Determine the [X, Y] coordinate at the center of the cell enclosing the given text.  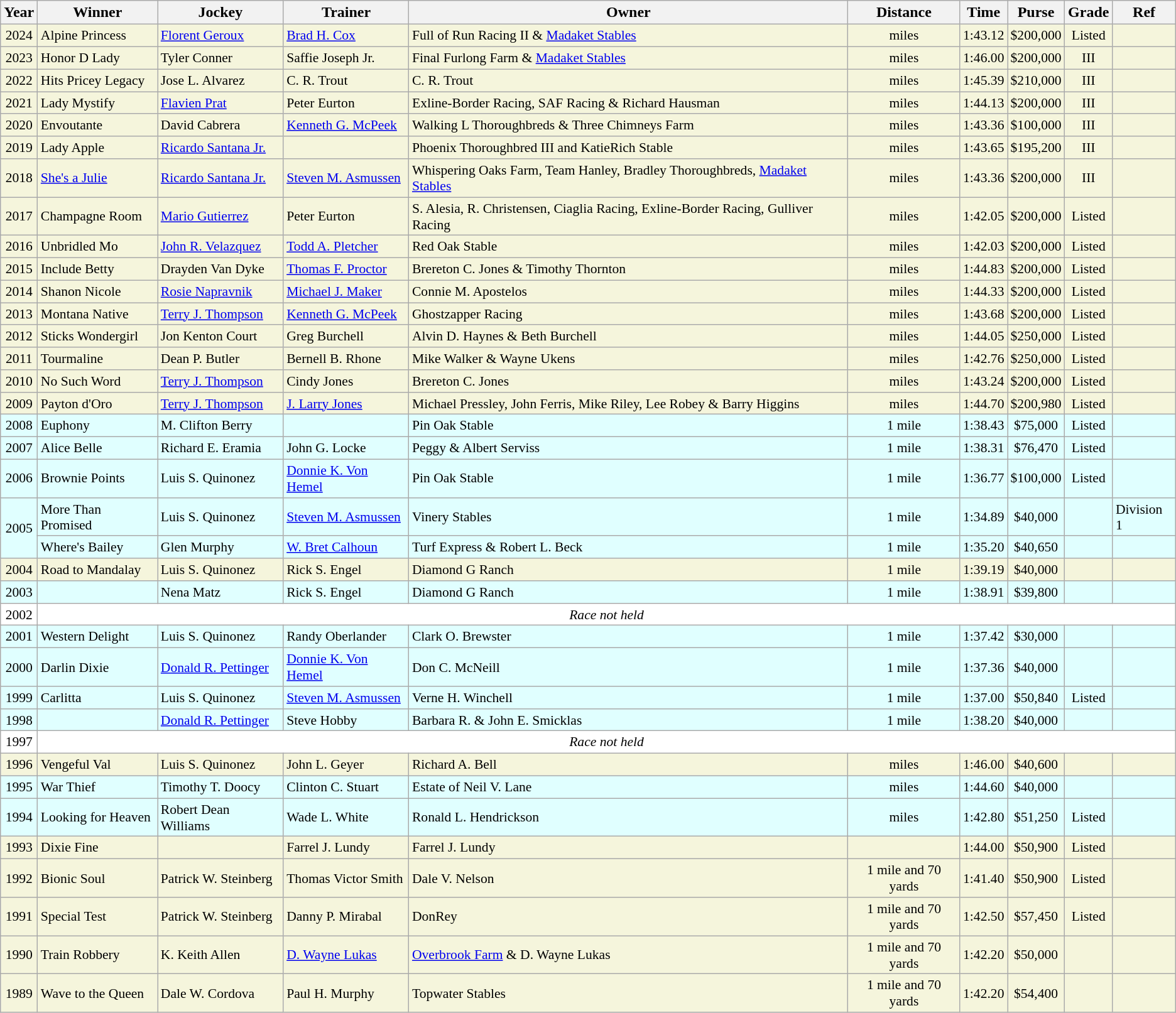
Purse [1037, 13]
1998 [19, 720]
Western Delight [98, 637]
Brownie Points [98, 479]
1:34.89 [984, 516]
$40,650 [1037, 547]
Jockey [220, 13]
1:44.60 [984, 787]
Darlin Dixie [98, 667]
1:42.05 [984, 216]
Vengeful Val [98, 764]
Hits Pricey Legacy [98, 80]
2022 [19, 80]
1:42.50 [984, 917]
Flavien Prat [220, 103]
$200,980 [1037, 403]
Dixie Fine [98, 848]
2020 [19, 125]
2012 [19, 336]
Nena Matz [220, 592]
Alvin D. Haynes & Beth Burchell [628, 336]
Exline-Border Racing, SAF Racing & Richard Hausman [628, 103]
1992 [19, 878]
1:43.12 [984, 36]
Train Robbery [98, 955]
J. Larry Jones [346, 403]
1:42.76 [984, 359]
1999 [19, 698]
2015 [19, 269]
Time [984, 13]
1:37.36 [984, 667]
Jon Kenton Court [220, 336]
2000 [19, 667]
Greg Burchell [346, 336]
Winner [98, 13]
Florent Geroux [220, 36]
Where's Bailey [98, 547]
2008 [19, 426]
Don C. McNeill [628, 667]
1995 [19, 787]
Mike Walker & Wayne Ukens [628, 359]
Unbridled Mo [98, 247]
1:44.13 [984, 103]
2005 [19, 528]
Clinton C. Stuart [346, 787]
Brereton C. Jones [628, 381]
2024 [19, 36]
Red Oak Stable [628, 247]
$195,200 [1037, 148]
Special Test [98, 917]
John R. Velazquez [220, 247]
Carlitta [98, 698]
Overbrook Farm & D. Wayne Lukas [628, 955]
$57,450 [1037, 917]
Thomas Victor Smith [346, 878]
Bionic Soul [98, 878]
War Thief [98, 787]
2016 [19, 247]
2023 [19, 58]
Ref [1144, 13]
2011 [19, 359]
1:38.91 [984, 592]
$54,400 [1037, 994]
Grade [1089, 13]
Dean P. Butler [220, 359]
1994 [19, 818]
Ronald L. Hendrickson [628, 818]
W. Bret Calhoun [346, 547]
Trainer [346, 13]
$30,000 [1037, 637]
Brad H. Cox [346, 36]
Steve Hobby [346, 720]
Jose L. Alvarez [220, 80]
1:42.80 [984, 818]
Shanon Nicole [98, 291]
Michael Pressley, John Ferris, Mike Riley, Lee Robey & Barry Higgins [628, 403]
Richard E. Eramia [220, 448]
1:37.00 [984, 698]
Lady Mystify [98, 103]
1:35.20 [984, 547]
$75,000 [1037, 426]
1:44.00 [984, 848]
$50,840 [1037, 698]
2010 [19, 381]
Tyler Conner [220, 58]
1:43.24 [984, 381]
Whispering Oaks Farm, Team Hanley, Bradley Thoroughbreds, Madaket Stables [628, 178]
Payton d'Oro [98, 403]
1:44.83 [984, 269]
Glen Murphy [220, 547]
Distance [904, 13]
Looking for Heaven [98, 818]
1:44.70 [984, 403]
2014 [19, 291]
2002 [19, 614]
1:44.33 [984, 291]
$39,800 [1037, 592]
1993 [19, 848]
1:38.43 [984, 426]
Sticks Wondergirl [98, 336]
1:43.65 [984, 148]
Michael J. Maker [346, 291]
Montana Native [98, 314]
Rosie Napravnik [220, 291]
David Cabrera [220, 125]
Danny P. Mirabal [346, 917]
1:39.19 [984, 570]
Full of Run Racing II & Madaket Stables [628, 36]
$51,250 [1037, 818]
Turf Express & Robert L. Beck [628, 547]
Peggy & Albert Serviss [628, 448]
Topwater Stables [628, 994]
Champagne Room [98, 216]
Saffie Joseph Jr. [346, 58]
$40,600 [1037, 764]
Randy Oberlander [346, 637]
Wade L. White [346, 818]
Final Furlong Farm & Madaket Stables [628, 58]
1:41.40 [984, 878]
Thomas F. Proctor [346, 269]
Dale W. Cordova [220, 994]
More Than Promised [98, 516]
2018 [19, 178]
Division 1 [1144, 516]
Tourmaline [98, 359]
Todd A. Pletcher [346, 247]
Owner [628, 13]
2013 [19, 314]
Alice Belle [98, 448]
1991 [19, 917]
DonRey [628, 917]
Alpine Princess [98, 36]
John G. Locke [346, 448]
Honor D Lady [98, 58]
M. Clifton Berry [220, 426]
She's a Julie [98, 178]
Estate of Neil V. Lane [628, 787]
2001 [19, 637]
2004 [19, 570]
Walking L Thoroughbreds & Three Chimneys Farm [628, 125]
Clark O. Brewster [628, 637]
2009 [19, 403]
Brereton C. Jones & Timothy Thornton [628, 269]
1:44.05 [984, 336]
1:43.68 [984, 314]
Vinery Stables [628, 516]
John L. Geyer [346, 764]
Year [19, 13]
Road to Mandalay [98, 570]
Cindy Jones [346, 381]
Ghostzapper Racing [628, 314]
Timothy T. Doocy [220, 787]
S. Alesia, R. Christensen, Ciaglia Racing, Exline-Border Racing, Gulliver Racing [628, 216]
1:37.42 [984, 637]
Wave to the Queen [98, 994]
Drayden Van Dyke [220, 269]
1996 [19, 764]
1990 [19, 955]
K. Keith Allen [220, 955]
Dale V. Nelson [628, 878]
$50,000 [1037, 955]
2017 [19, 216]
2007 [19, 448]
1989 [19, 994]
Connie M. Apostelos [628, 291]
D. Wayne Lukas [346, 955]
Bernell B. Rhone [346, 359]
Phoenix Thoroughbred III and KatieRich Stable [628, 148]
Barbara R. & John E. Smicklas [628, 720]
Paul H. Murphy [346, 994]
2003 [19, 592]
Include Betty [98, 269]
Mario Gutierrez [220, 216]
$210,000 [1037, 80]
1:36.77 [984, 479]
1:45.39 [984, 80]
1:38.31 [984, 448]
Robert Dean Williams [220, 818]
2006 [19, 479]
Envoutante [98, 125]
Richard A. Bell [628, 764]
1:38.20 [984, 720]
2021 [19, 103]
2019 [19, 148]
1:42.03 [984, 247]
No Such Word [98, 381]
Lady Apple [98, 148]
Verne H. Winchell [628, 698]
$76,470 [1037, 448]
1997 [19, 742]
Euphony [98, 426]
